Search for the cell housing the specified text and yield its (x, y) center coordinate. 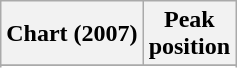
Chart (2007) (72, 34)
Peakposition (189, 34)
